Return the [x, y] coordinate for the center point of the cell that contains the specified text.  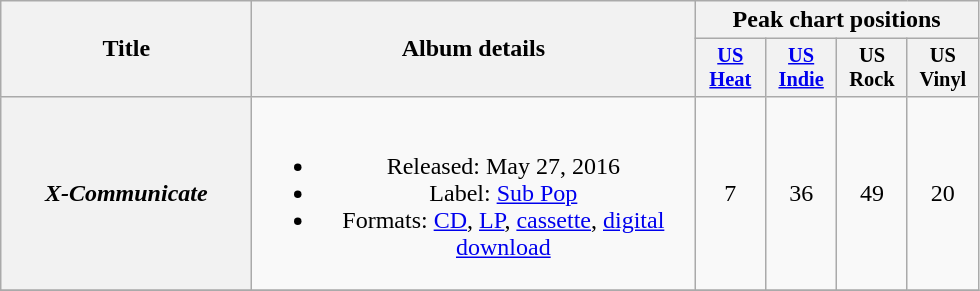
36 [802, 193]
X-Communicate [126, 193]
7 [730, 193]
USRock [872, 68]
Title [126, 49]
USIndie [802, 68]
Released: May 27, 2016Label: Sub PopFormats: CD, LP, cassette, digital download [474, 193]
USHeat [730, 68]
20 [942, 193]
49 [872, 193]
Album details [474, 49]
Peak chart positions [836, 20]
USVinyl [942, 68]
